Provide the (x, y) coordinate of the cell's center where the given text is located.  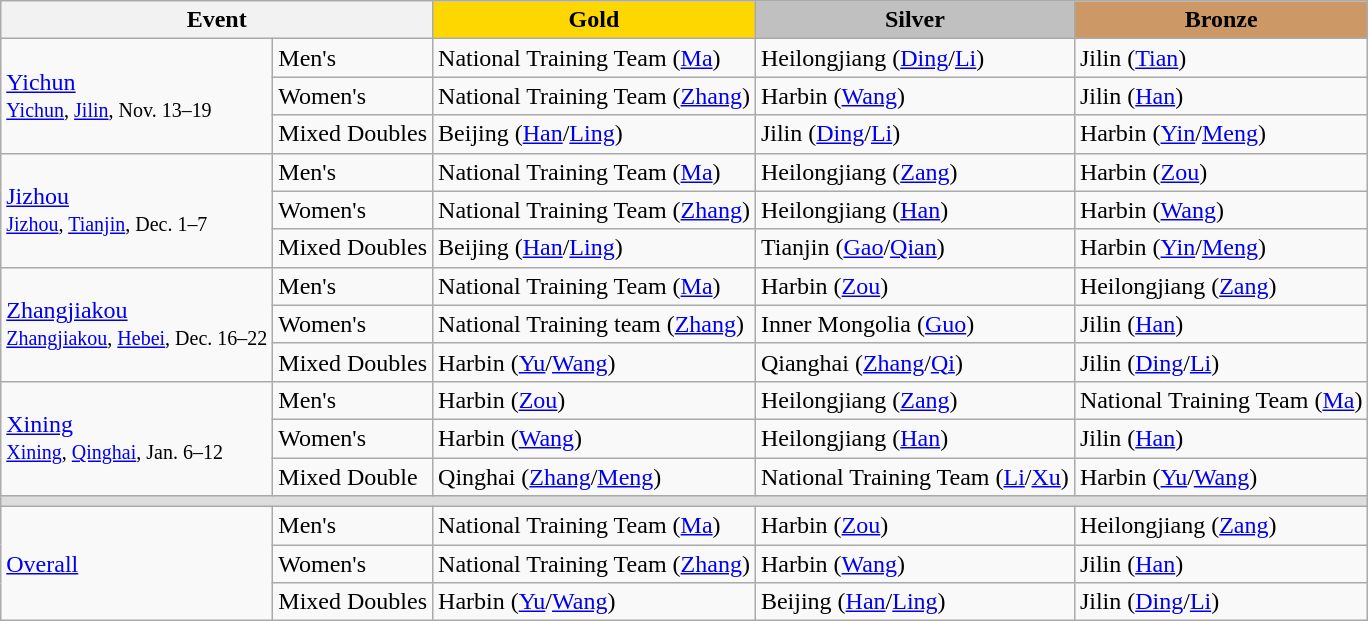
Qianghai (Zhang/Qi) (914, 362)
Mixed Double (353, 477)
YichunYichun, Jilin, Nov. 13–19 (137, 96)
Heilongjiang (Ding/Li) (914, 58)
Tianjin (Gao/Qian) (914, 248)
Event (217, 20)
Silver (914, 20)
National Training Team (Li/Xu) (914, 477)
Qinghai (Zhang/Meng) (594, 477)
JizhouJizhou, Tianjin, Dec. 1–7 (137, 210)
Overall (137, 564)
XiningXining, Qinghai, Jan. 6–12 (137, 438)
National Training team (Zhang) (594, 324)
Gold (594, 20)
Bronze (1221, 20)
Jilin (Tian) (1221, 58)
Inner Mongolia (Guo) (914, 324)
ZhangjiakouZhangjiakou, Hebei, Dec. 16–22 (137, 324)
